Identify which cell holds the provided text, then report its [X, Y] central coordinate. 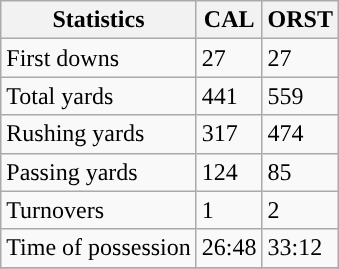
441 [229, 96]
Time of possession [99, 248]
CAL [229, 20]
85 [300, 172]
Rushing yards [99, 134]
Passing yards [99, 172]
124 [229, 172]
474 [300, 134]
2 [300, 210]
ORST [300, 20]
1 [229, 210]
Turnovers [99, 210]
317 [229, 134]
Statistics [99, 20]
559 [300, 96]
Total yards [99, 96]
26:48 [229, 248]
First downs [99, 58]
33:12 [300, 248]
